Find where the given text appears and provide that cell's center as (X, Y) coordinate. 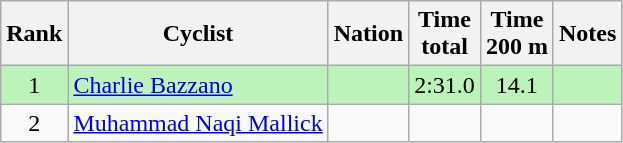
Muhammad Naqi Mallick (198, 123)
14.1 (516, 85)
Cyclist (198, 34)
Rank (34, 34)
2 (34, 123)
Timetotal (445, 34)
Nation (368, 34)
1 (34, 85)
Charlie Bazzano (198, 85)
Time200 m (516, 34)
2:31.0 (445, 85)
Notes (587, 34)
